Return the [x, y] coordinate for the center point of the cell that contains the specified text.  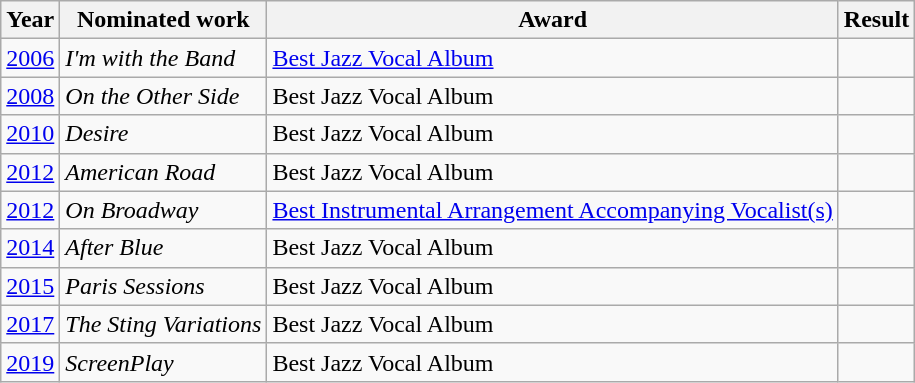
2014 [30, 248]
2008 [30, 96]
2010 [30, 134]
Year [30, 20]
After Blue [164, 248]
2017 [30, 324]
American Road [164, 172]
The Sting Variations [164, 324]
2006 [30, 58]
ScreenPlay [164, 362]
On the Other Side [164, 96]
Best Instrumental Arrangement Accompanying Vocalist(s) [552, 210]
2015 [30, 286]
Paris Sessions [164, 286]
2019 [30, 362]
Desire [164, 134]
Award [552, 20]
I'm with the Band [164, 58]
Nominated work [164, 20]
Result [876, 20]
On Broadway [164, 210]
